Output the (x, y) coordinate of the center of the cell containing the given text.  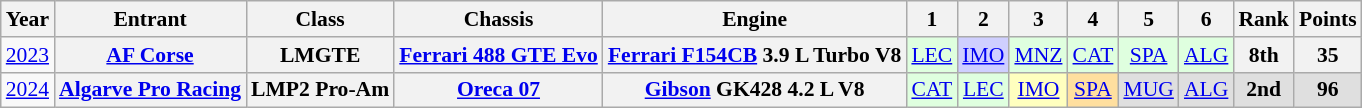
Year (28, 19)
4 (1092, 19)
Algarve Pro Racing (150, 90)
Points (1328, 19)
Chassis (498, 19)
Class (320, 19)
5 (1148, 19)
6 (1206, 19)
Gibson GK428 4.2 L V8 (755, 90)
Oreca 07 (498, 90)
Engine (755, 19)
2024 (28, 90)
2nd (1264, 90)
AF Corse (150, 55)
3 (1038, 19)
2023 (28, 55)
LMGTE (320, 55)
8th (1264, 55)
Ferrari 488 GTE Evo (498, 55)
96 (1328, 90)
MNZ (1038, 55)
MUG (1148, 90)
Entrant (150, 19)
Rank (1264, 19)
35 (1328, 55)
LMP2 Pro-Am (320, 90)
1 (932, 19)
Ferrari F154CB 3.9 L Turbo V8 (755, 55)
2 (983, 19)
